Output the [X, Y] coordinate of the center of the cell containing the given text.  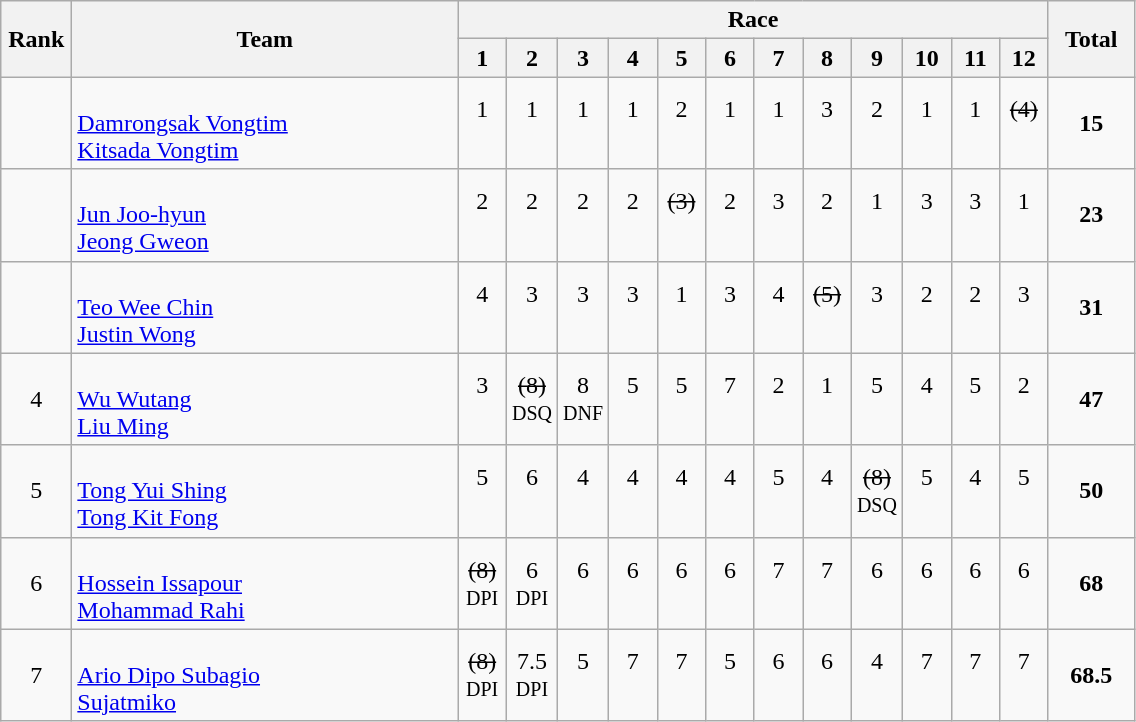
Wu WutangLiu Ming [265, 399]
12 [1024, 58]
Race [753, 20]
8 [828, 58]
31 [1091, 307]
9 [876, 58]
23 [1091, 215]
50 [1091, 491]
15 [1091, 123]
Hossein IssapourMohammad Rahi [265, 583]
7.5DPI [532, 675]
Jun Joo-hyunJeong Gweon [265, 215]
8DNF [584, 399]
47 [1091, 399]
(3) [682, 215]
Total [1091, 39]
Team [265, 39]
(4) [1024, 123]
11 [976, 58]
6DPI [532, 583]
Rank [36, 39]
Ario Dipo SubagioSujatmiko [265, 675]
68.5 [1091, 675]
68 [1091, 583]
10 [926, 58]
(5) [828, 307]
Tong Yui ShingTong Kit Fong [265, 491]
Teo Wee ChinJustin Wong [265, 307]
Damrongsak VongtimKitsada Vongtim [265, 123]
